Capture the cell that displays the provided text and extract its (X, Y) central coordinate. 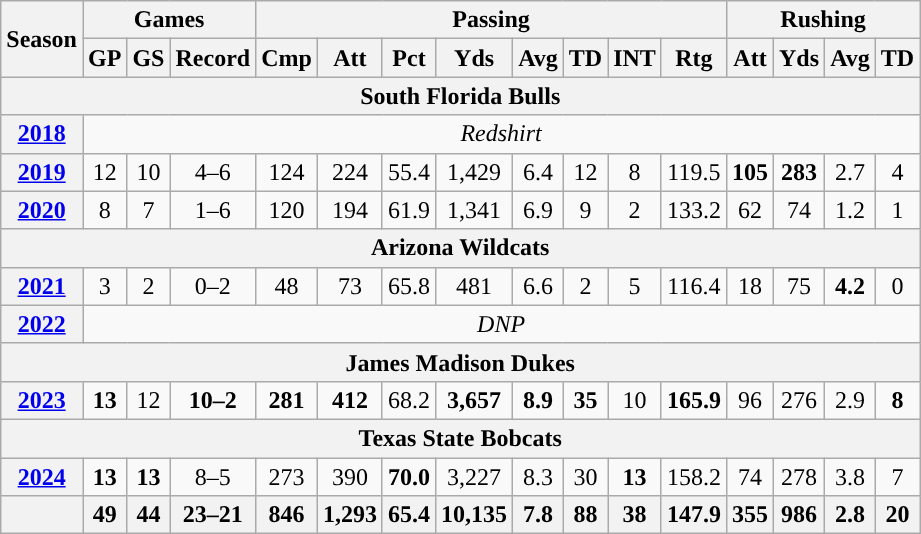
116.4 (694, 286)
7.8 (538, 515)
Games (168, 20)
2.7 (850, 172)
278 (800, 477)
South Florida Bulls (460, 96)
Passing (492, 20)
355 (750, 515)
986 (800, 515)
105 (750, 172)
INT (635, 58)
412 (350, 400)
4–6 (213, 172)
158.2 (694, 477)
133.2 (694, 210)
2018 (42, 134)
283 (800, 172)
6.9 (538, 210)
120 (287, 210)
147.9 (694, 515)
124 (287, 172)
10–2 (213, 400)
8–5 (213, 477)
165.9 (694, 400)
65.4 (408, 515)
75 (800, 286)
3,657 (474, 400)
4 (897, 172)
18 (750, 286)
3.8 (850, 477)
224 (350, 172)
70.0 (408, 477)
2021 (42, 286)
Rtg (694, 58)
1,429 (474, 172)
55.4 (408, 172)
48 (287, 286)
2019 (42, 172)
8.3 (538, 477)
49 (104, 515)
6.4 (538, 172)
6.6 (538, 286)
68.2 (408, 400)
9 (585, 210)
44 (148, 515)
281 (287, 400)
James Madison Dukes (460, 362)
2.9 (850, 400)
2022 (42, 324)
390 (350, 477)
Cmp (287, 58)
73 (350, 286)
4.2 (850, 286)
194 (350, 210)
846 (287, 515)
GS (148, 58)
23–21 (213, 515)
35 (585, 400)
Record (213, 58)
62 (750, 210)
3 (104, 286)
1.2 (850, 210)
Texas State Bobcats (460, 438)
Redshirt (500, 134)
Season (42, 39)
1,293 (350, 515)
10,135 (474, 515)
Rushing (822, 20)
20 (897, 515)
38 (635, 515)
481 (474, 286)
5 (635, 286)
273 (287, 477)
Arizona Wildcats (460, 248)
119.5 (694, 172)
3,227 (474, 477)
30 (585, 477)
276 (800, 400)
0 (897, 286)
1 (897, 210)
2020 (42, 210)
65.8 (408, 286)
1,341 (474, 210)
Pct (408, 58)
2.8 (850, 515)
2023 (42, 400)
96 (750, 400)
GP (104, 58)
2024 (42, 477)
61.9 (408, 210)
88 (585, 515)
1–6 (213, 210)
DNP (500, 324)
8.9 (538, 400)
0–2 (213, 286)
